Detect which cell encompasses the target text, then output its (x, y) center coordinate. 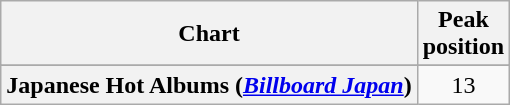
Japanese Hot Albums (Billboard Japan) (209, 85)
13 (463, 85)
Peakposition (463, 34)
Chart (209, 34)
